Locate the cell with the specified text and output its [X, Y] center coordinate. 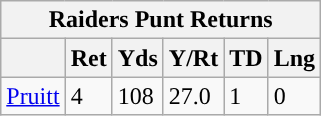
108 [138, 96]
TD [246, 58]
27.0 [193, 96]
Yds [138, 58]
Ret [88, 58]
0 [294, 96]
Y/Rt [193, 58]
Lng [294, 58]
4 [88, 96]
Raiders Punt Returns [161, 20]
1 [246, 96]
Pruitt [33, 96]
